Detect which cell encompasses the target text, then output its [X, Y] center coordinate. 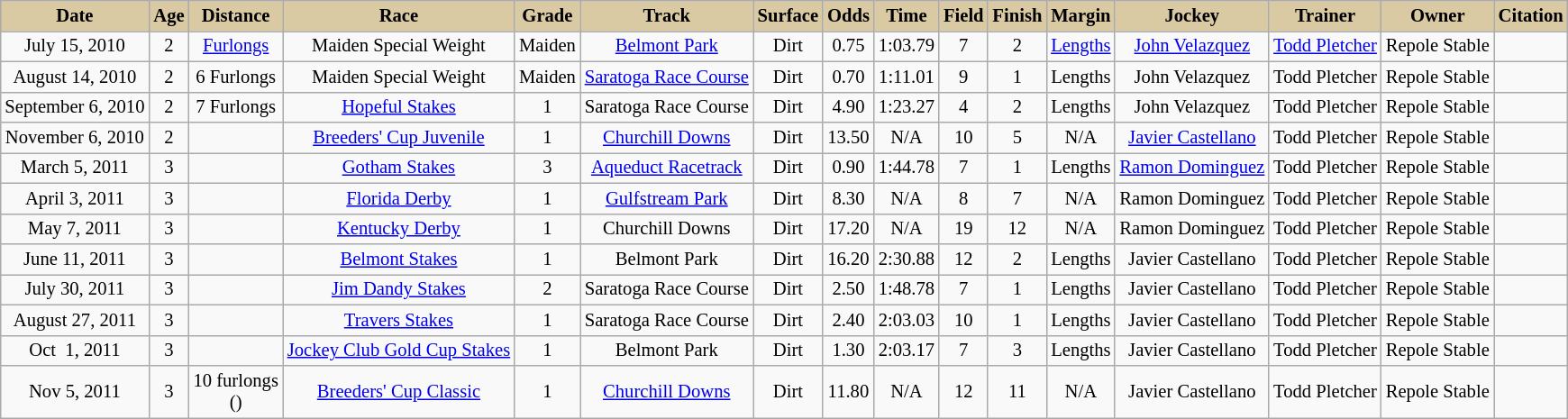
1:03.79 [907, 46]
10 furlongs() [236, 392]
Gotham Stakes [398, 168]
Trainer [1325, 15]
2:03.03 [907, 320]
Citation [1531, 15]
5 [1016, 138]
Field [963, 15]
Belmont Stakes [398, 259]
Time [907, 15]
4.90 [849, 107]
Breeders' Cup Classic [398, 392]
16.20 [849, 259]
Nov 5, 2011 [74, 392]
Gulfstream Park [667, 198]
19 [963, 229]
8.30 [849, 198]
Grade [548, 15]
Jockey [1191, 15]
7 Furlongs [236, 107]
8 [963, 198]
1:11.01 [907, 77]
Travers Stakes [398, 320]
July 30, 2011 [74, 289]
11.80 [849, 392]
April 3, 2011 [74, 198]
0.90 [849, 168]
2:03.17 [907, 351]
Hopeful Stakes [398, 107]
Jim Dandy Stakes [398, 289]
Finish [1016, 15]
March 5, 2011 [74, 168]
Odds [849, 15]
May 7, 2011 [74, 229]
Distance [236, 15]
Breeders' Cup Juvenile [398, 138]
Aqueduct Racetrack [667, 168]
Date [74, 15]
Track [667, 15]
June 11, 2011 [74, 259]
0.70 [849, 77]
Surface [788, 15]
1.30 [849, 351]
11 [1016, 392]
6 Furlongs [236, 77]
Kentucky Derby [398, 229]
Jockey Club Gold Cup Stakes [398, 351]
Margin [1080, 15]
August 14, 2010 [74, 77]
13.50 [849, 138]
0.75 [849, 46]
1:44.78 [907, 168]
July 15, 2010 [74, 46]
Race [398, 15]
1:23.27 [907, 107]
2.50 [849, 289]
Owner [1438, 15]
November 6, 2010 [74, 138]
2:30.88 [907, 259]
Oct 1, 2011 [74, 351]
2.40 [849, 320]
4 [963, 107]
1:48.78 [907, 289]
9 [963, 77]
17.20 [849, 229]
Florida Derby [398, 198]
August 27, 2011 [74, 320]
September 6, 2010 [74, 107]
Age [169, 15]
Furlongs [236, 46]
